Output the [x, y] coordinate of the center of the cell containing the given text.  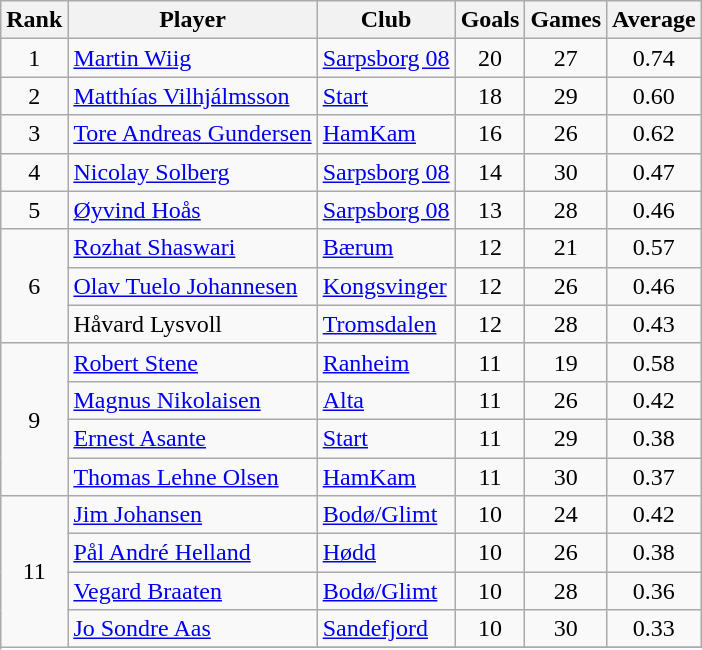
3 [34, 134]
24 [566, 515]
19 [566, 362]
0.36 [654, 591]
0.43 [654, 324]
4 [34, 172]
Bærum [386, 248]
Player [192, 20]
Thomas Lehne Olsen [192, 477]
Games [566, 20]
Olav Tuelo Johannesen [192, 286]
Alta [386, 400]
Hødd [386, 553]
21 [566, 248]
Goals [490, 20]
Jim Johansen [192, 515]
Jo Sondre Aas [192, 629]
Robert Stene [192, 362]
0.62 [654, 134]
13 [490, 210]
14 [490, 172]
Håvard Lysvoll [192, 324]
18 [490, 96]
Sandefjord [386, 629]
Øyvind Hoås [192, 210]
Nicolay Solberg [192, 172]
9 [34, 419]
20 [490, 58]
Matthías Vilhjálmsson [192, 96]
Ernest Asante [192, 438]
0.47 [654, 172]
Kongsvinger [386, 286]
0.57 [654, 248]
Vegard Braaten [192, 591]
Martin Wiig [192, 58]
2 [34, 96]
5 [34, 210]
Tore Andreas Gundersen [192, 134]
Ranheim [386, 362]
0.37 [654, 477]
0.33 [654, 629]
0.74 [654, 58]
6 [34, 286]
Club [386, 20]
0.58 [654, 362]
16 [490, 134]
Magnus Nikolaisen [192, 400]
1 [34, 58]
Rozhat Shaswari [192, 248]
Rank [34, 20]
0.60 [654, 96]
Average [654, 20]
Pål André Helland [192, 553]
Tromsdalen [386, 324]
27 [566, 58]
